For the text-containing cell, return its midpoint in (X, Y) coordinate format. 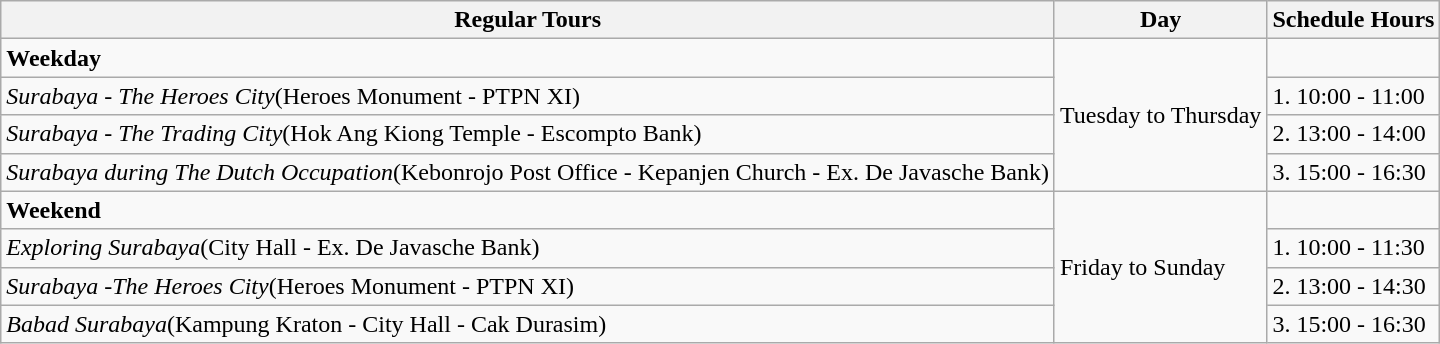
Weekend (528, 210)
Regular Tours (528, 20)
2. 13:00 - 14:30 (1354, 286)
Tuesday to Thursday (1160, 115)
Surabaya - The Trading City(Hok Ang Kiong Temple - Escompto Bank) (528, 134)
1. 10:00 - 11:00 (1354, 96)
2. 13:00 - 14:00 (1354, 134)
Surabaya during The Dutch Occupation(Kebonrojo Post Office - Kepanjen Church - Ex. De Javasche Bank) (528, 172)
Surabaya -The Heroes City(Heroes Monument - PTPN XI) (528, 286)
Day (1160, 20)
Surabaya - The Heroes City(Heroes Monument - PTPN XI) (528, 96)
Babad Surabaya(Kampung Kraton - City Hall - Cak Durasim) (528, 324)
Weekday (528, 58)
Schedule Hours (1354, 20)
Friday to Sunday (1160, 267)
Exploring Surabaya(City Hall - Ex. De Javasche Bank) (528, 248)
1. 10:00 - 11:30 (1354, 248)
